Determine the [x, y] coordinate at the center of the cell enclosing the given text.  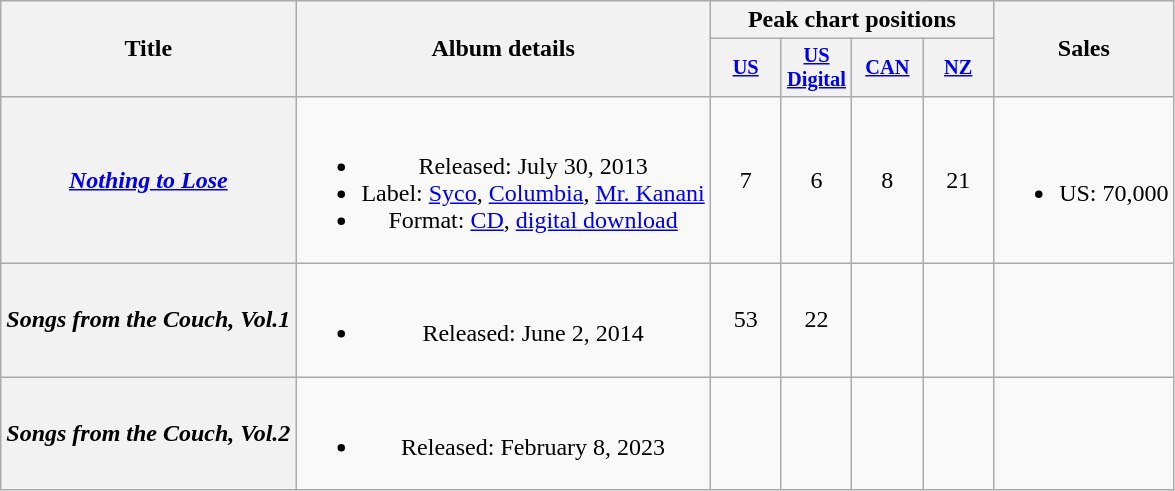
Peak chart positions [852, 20]
Sales [1084, 49]
7 [746, 180]
Nothing to Lose [148, 180]
22 [816, 320]
21 [958, 180]
CAN [888, 68]
Songs from the Couch, Vol.1 [148, 320]
Released: June 2, 2014 [503, 320]
US: 70,000 [1084, 180]
NZ [958, 68]
8 [888, 180]
6 [816, 180]
Title [148, 49]
US [746, 68]
Released: July 30, 2013Label: Syco, Columbia, Mr. KananiFormat: CD, digital download [503, 180]
Songs from the Couch, Vol.2 [148, 434]
Album details [503, 49]
Released: February 8, 2023 [503, 434]
USDigital [816, 68]
53 [746, 320]
